Locate the cell with the specified text and output its (X, Y) center coordinate. 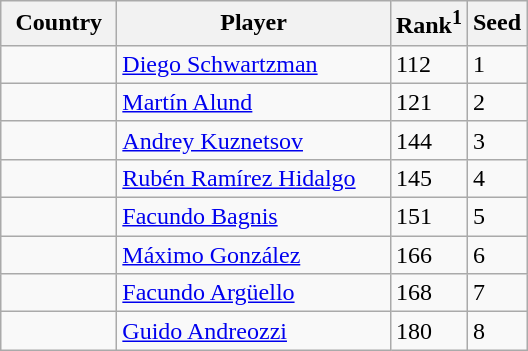
144 (428, 140)
8 (496, 331)
Country (59, 24)
2 (496, 102)
Rank1 (428, 24)
Seed (496, 24)
Facundo Argüello (254, 293)
168 (428, 293)
5 (496, 217)
7 (496, 293)
3 (496, 140)
1 (496, 64)
Máximo González (254, 255)
166 (428, 255)
180 (428, 331)
151 (428, 217)
Player (254, 24)
Andrey Kuznetsov (254, 140)
Guido Andreozzi (254, 331)
Diego Schwartzman (254, 64)
4 (496, 178)
121 (428, 102)
Rubén Ramírez Hidalgo (254, 178)
112 (428, 64)
Facundo Bagnis (254, 217)
Martín Alund (254, 102)
6 (496, 255)
145 (428, 178)
